Detect which cell encompasses the target text, then output its (X, Y) center coordinate. 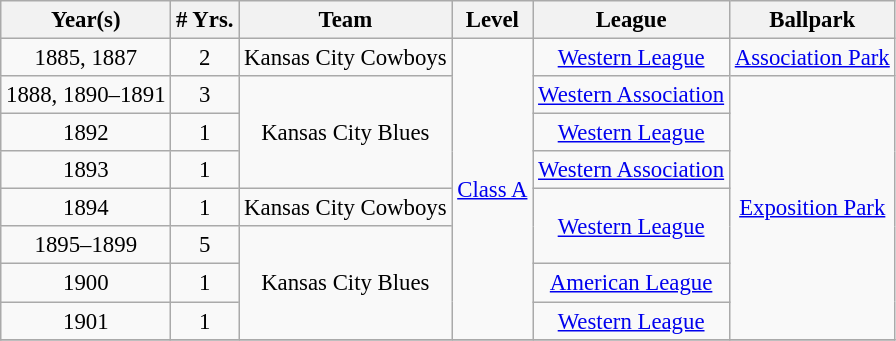
League (632, 20)
3 (205, 95)
Team (346, 20)
1894 (86, 208)
1895–1899 (86, 245)
5 (205, 245)
1885, 1887 (86, 58)
Exposition Park (812, 208)
Year(s) (86, 20)
Association Park (812, 58)
# Yrs. (205, 20)
1901 (86, 321)
American League (632, 283)
Class A (492, 190)
1893 (86, 170)
1892 (86, 133)
Ballpark (812, 20)
1900 (86, 283)
2 (205, 58)
Level (492, 20)
1888, 1890–1891 (86, 95)
